Return [X, Y] of the center of cell containing provided text 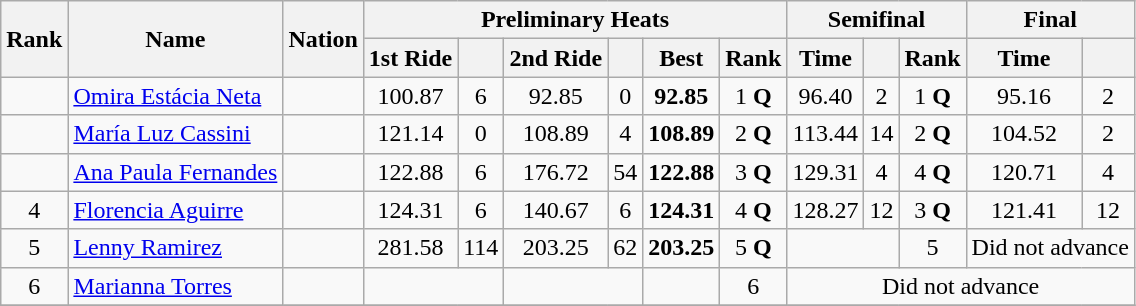
María Luz Cassini [176, 134]
95.16 [1024, 96]
Omira Estácia Neta [176, 96]
113.44 [826, 134]
Preliminary Heats [575, 20]
140.67 [556, 210]
14 [882, 134]
5 Q [754, 248]
Final [1050, 20]
Marianna Torres [176, 286]
281.58 [410, 248]
121.14 [410, 134]
176.72 [556, 172]
Semifinal [876, 20]
128.27 [826, 210]
62 [626, 248]
104.52 [1024, 134]
Lenny Ramirez [176, 248]
Nation [323, 39]
Florencia Aguirre [176, 210]
2nd Ride [556, 58]
100.87 [410, 96]
120.71 [1024, 172]
54 [626, 172]
Name [176, 39]
129.31 [826, 172]
1st Ride [410, 58]
121.41 [1024, 210]
114 [481, 248]
Best [682, 58]
Ana Paula Fernandes [176, 172]
96.40 [826, 96]
